Return (X, Y) of the center of cell containing provided text 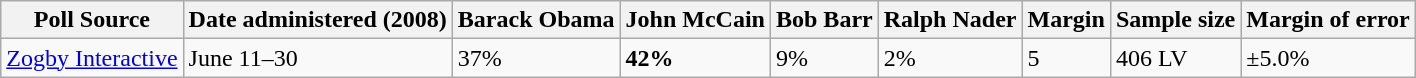
Poll Source (92, 20)
Date administered (2008) (318, 20)
Bob Barr (824, 20)
June 11–30 (318, 58)
2% (950, 58)
406 LV (1175, 58)
9% (824, 58)
Margin (1066, 20)
42% (695, 58)
Barack Obama (536, 20)
Ralph Nader (950, 20)
John McCain (695, 20)
±5.0% (1328, 58)
Sample size (1175, 20)
5 (1066, 58)
Margin of error (1328, 20)
37% (536, 58)
Zogby Interactive (92, 58)
